For the text-containing cell, return its midpoint in [x, y] coordinate format. 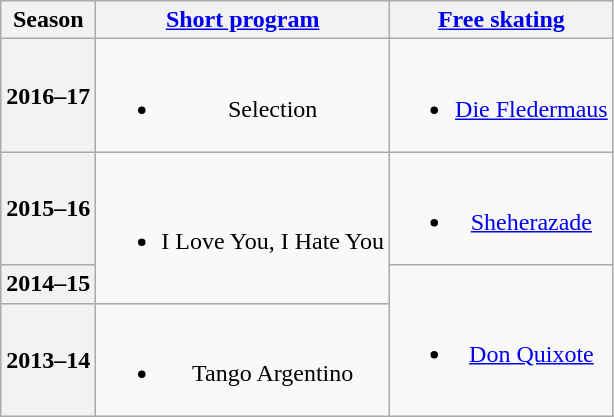
2013–14 [48, 360]
Die Fledermaus [502, 96]
Short program [243, 20]
Free skating [502, 20]
Tango Argentino [243, 360]
Don Quixote [502, 340]
Season [48, 20]
2014–15 [48, 284]
Sheherazade [502, 208]
2016–17 [48, 96]
Selection [243, 96]
2015–16 [48, 208]
I Love You, I Hate You [243, 228]
